Capture the cell that displays the provided text and extract its (x, y) central coordinate. 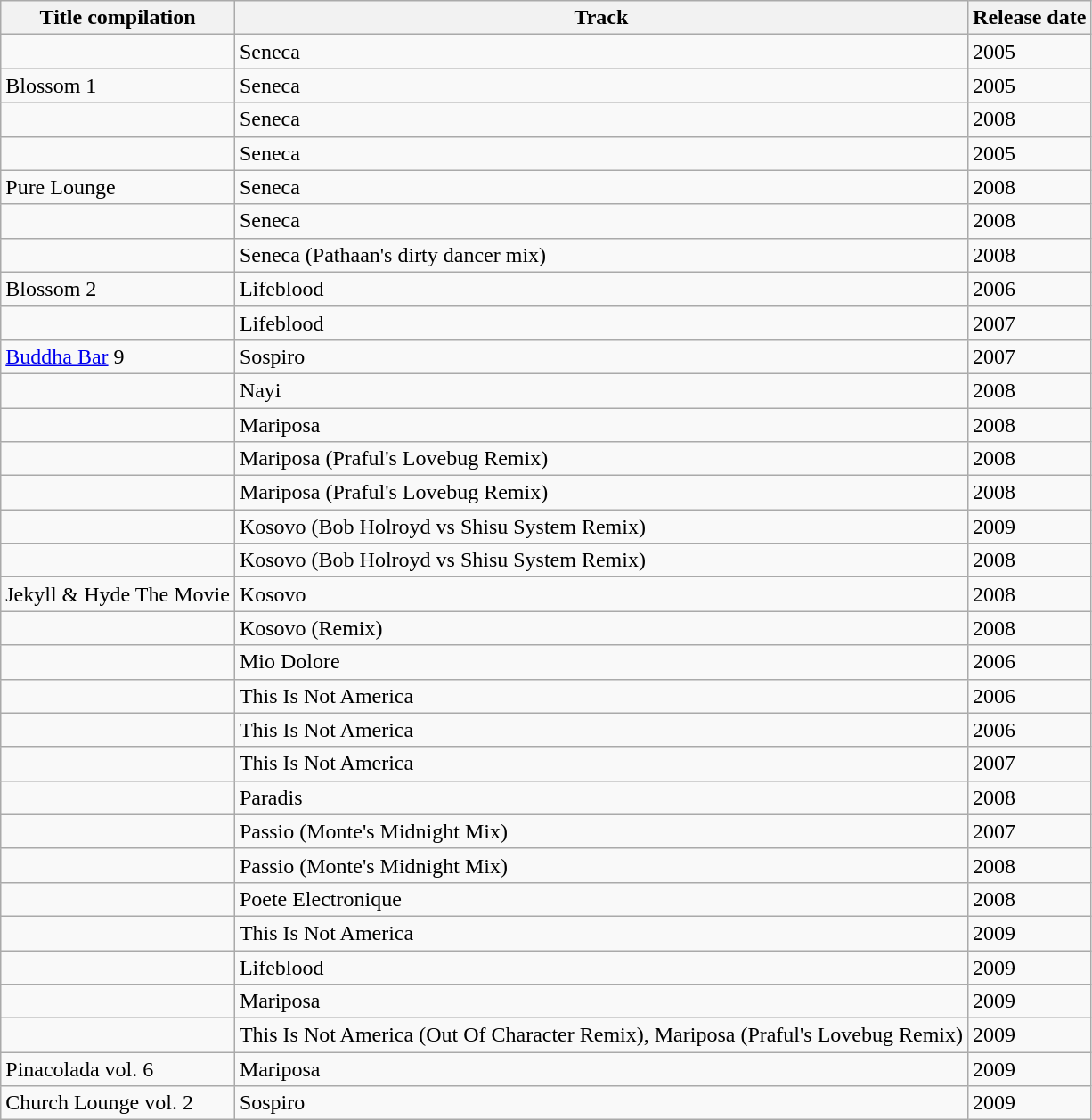
Church Lounge vol. 2 (118, 1103)
Paradis (600, 797)
Mio Dolore (600, 662)
Poete Electronique (600, 899)
Pinacolada vol. 6 (118, 1069)
Title compilation (118, 18)
This Is Not America (Out Of Character Remix), Mariposa (Praful's Lovebug Remix) (600, 1035)
Buddha Bar 9 (118, 356)
Kosovo (600, 594)
Kosovo (Remix) (600, 628)
Track (600, 18)
Jekyll & Hyde The Movie (118, 594)
Blossom 1 (118, 86)
Blossom 2 (118, 289)
Pure Lounge (118, 187)
Seneca (Pathaan's dirty dancer mix) (600, 255)
Release date (1030, 18)
Nayi (600, 390)
